Detect which cell encompasses the target text, then output its (X, Y) center coordinate. 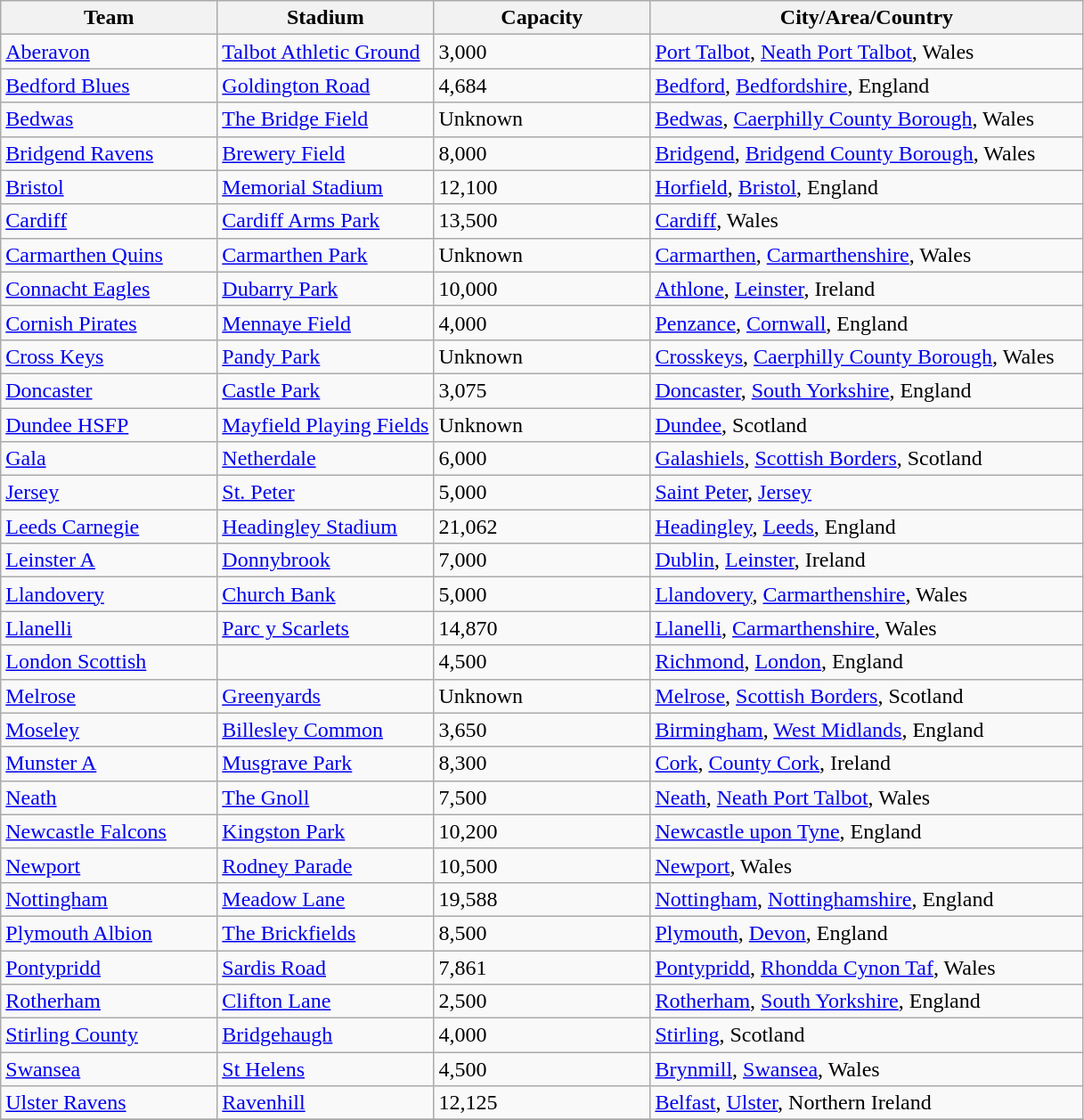
Sardis Road (326, 967)
Cardiff Arms Park (326, 221)
Belfast, Ulster, Northern Ireland (867, 1103)
Birmingham, West Midlands, England (867, 730)
Dundee HSFP (109, 425)
Gala (109, 459)
Connacht Eagles (109, 289)
Galashiels, Scottish Borders, Scotland (867, 459)
Bridgehaugh (326, 1035)
Llanelli, Carmarthenshire, Wales (867, 628)
Talbot Athletic Ground (326, 52)
Kingston Park (326, 831)
Cardiff (109, 221)
12,100 (542, 187)
Brynmill, Swansea, Wales (867, 1069)
Greenyards (326, 696)
Rodney Parade (326, 865)
Nottingham, Nottinghamshire, England (867, 899)
7,000 (542, 560)
Richmond, London, England (867, 662)
Bridgend Ravens (109, 153)
Dundee, Scotland (867, 425)
St Helens (326, 1069)
14,870 (542, 628)
10,200 (542, 831)
8,500 (542, 933)
Saint Peter, Jersey (867, 493)
Team (109, 18)
Llandovery (109, 594)
Melrose, Scottish Borders, Scotland (867, 696)
Mayfield Playing Fields (326, 425)
Newport (109, 865)
Castle Park (326, 390)
Penzance, Cornwall, England (867, 323)
2,500 (542, 1001)
Leinster A (109, 560)
Horfield, Bristol, England (867, 187)
Mennaye Field (326, 323)
Neath, Neath Port Talbot, Wales (867, 797)
Leeds Carnegie (109, 527)
Bedford, Bedfordshire, England (867, 86)
Pontypridd, Rhondda Cynon Taf, Wales (867, 967)
Bridgend, Bridgend County Borough, Wales (867, 153)
Port Talbot, Neath Port Talbot, Wales (867, 52)
Church Bank (326, 594)
Cross Keys (109, 356)
Billesley Common (326, 730)
Cardiff, Wales (867, 221)
Neath (109, 797)
Newcastle Falcons (109, 831)
Ulster Ravens (109, 1103)
St. Peter (326, 493)
Ravenhill (326, 1103)
Swansea (109, 1069)
4,684 (542, 86)
Goldington Road (326, 86)
3,075 (542, 390)
Memorial Stadium (326, 187)
Jersey (109, 493)
City/Area/Country (867, 18)
Nottingham (109, 899)
Carmarthen Park (326, 255)
13,500 (542, 221)
8,000 (542, 153)
10,000 (542, 289)
Meadow Lane (326, 899)
Stadium (326, 18)
Doncaster, South Yorkshire, England (867, 390)
Crosskeys, Caerphilly County Borough, Wales (867, 356)
Llandovery, Carmarthenshire, Wales (867, 594)
6,000 (542, 459)
Clifton Lane (326, 1001)
Dubarry Park (326, 289)
Headingley Stadium (326, 527)
19,588 (542, 899)
3,000 (542, 52)
Bedwas, Caerphilly County Borough, Wales (867, 119)
Carmarthen Quins (109, 255)
Plymouth, Devon, England (867, 933)
Donnybrook (326, 560)
Stirling County (109, 1035)
Bedford Blues (109, 86)
Rotherham, South Yorkshire, England (867, 1001)
Headingley, Leeds, England (867, 527)
21,062 (542, 527)
Llanelli (109, 628)
Moseley (109, 730)
Pandy Park (326, 356)
Plymouth Albion (109, 933)
Pontypridd (109, 967)
The Brickfields (326, 933)
Bedwas (109, 119)
London Scottish (109, 662)
Netherdale (326, 459)
7,861 (542, 967)
Bristol (109, 187)
Dublin, Leinster, Ireland (867, 560)
Munster A (109, 764)
Aberavon (109, 52)
Capacity (542, 18)
Rotherham (109, 1001)
7,500 (542, 797)
Brewery Field (326, 153)
Doncaster (109, 390)
Athlone, Leinster, Ireland (867, 289)
Newport, Wales (867, 865)
3,650 (542, 730)
8,300 (542, 764)
Newcastle upon Tyne, England (867, 831)
Parc y Scarlets (326, 628)
Cork, County Cork, Ireland (867, 764)
Cornish Pirates (109, 323)
12,125 (542, 1103)
10,500 (542, 865)
Carmarthen, Carmarthenshire, Wales (867, 255)
Musgrave Park (326, 764)
Melrose (109, 696)
Stirling, Scotland (867, 1035)
The Gnoll (326, 797)
The Bridge Field (326, 119)
